From the cell containing the given text, extract its center point as (X, Y) coordinate. 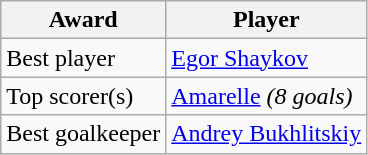
Player (266, 20)
Best player (84, 58)
Top scorer(s) (84, 96)
Amarelle (8 goals) (266, 96)
Andrey Bukhlitskiy (266, 134)
Best goalkeeper (84, 134)
Egor Shaykov (266, 58)
Award (84, 20)
